Find where the given text appears and provide that cell's center as (X, Y) coordinate. 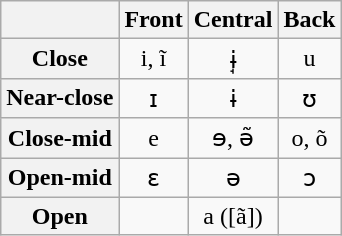
Close (60, 59)
Open-mid (60, 178)
Close-mid (60, 138)
o, õ (310, 138)
Back (310, 20)
ɪ (154, 98)
ɔ (310, 178)
ɨ̘ (233, 59)
a ([ã]) (233, 216)
ɘ, ə̃ (233, 138)
i, ĩ (154, 59)
ə (233, 178)
e (154, 138)
u (310, 59)
ɛ (154, 178)
Near-close (60, 98)
Central (233, 20)
Open (60, 216)
ɨ (233, 98)
ʊ (310, 98)
Front (154, 20)
